Search for the cell housing the specified text and yield its (x, y) center coordinate. 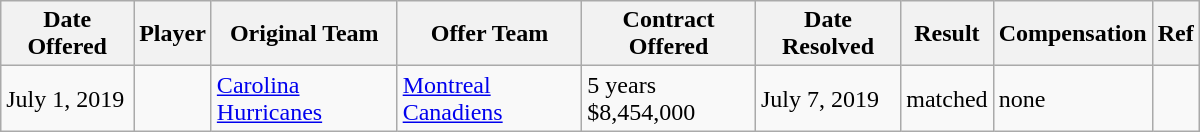
Montreal Canadiens (490, 98)
Contract Offered (669, 34)
5 years$8,454,000 (669, 98)
Player (173, 34)
Original Team (304, 34)
none (1072, 98)
matched (947, 98)
Date Offered (68, 34)
Compensation (1072, 34)
Result (947, 34)
July 7, 2019 (828, 98)
Offer Team (490, 34)
July 1, 2019 (68, 98)
Date Resolved (828, 34)
Ref (1176, 34)
Carolina Hurricanes (304, 98)
